Return the (X, Y) coordinate for the center point of the cell that contains the specified text.  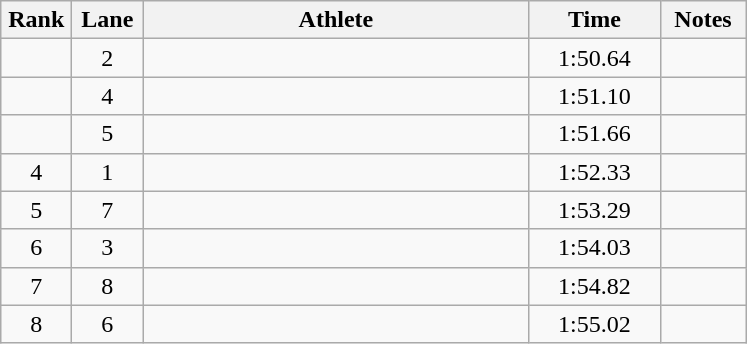
3 (108, 248)
1:55.02 (594, 324)
1 (108, 172)
Rank (36, 20)
1:50.64 (594, 58)
Time (594, 20)
1:51.10 (594, 96)
1:54.03 (594, 248)
1:53.29 (594, 210)
Athlete (336, 20)
1:51.66 (594, 134)
2 (108, 58)
Lane (108, 20)
1:54.82 (594, 286)
Notes (703, 20)
1:52.33 (594, 172)
